Determine the (x, y) coordinate at the center of the cell enclosing the given text.  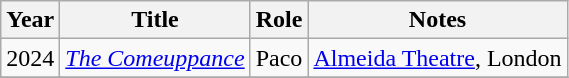
Almeida Theatre, London (438, 58)
The Comeuppance (155, 58)
Role (279, 20)
Year (30, 20)
Paco (279, 58)
Notes (438, 20)
2024 (30, 58)
Title (155, 20)
